Provide the (X, Y) coordinate of the cell's center where the given text is located.  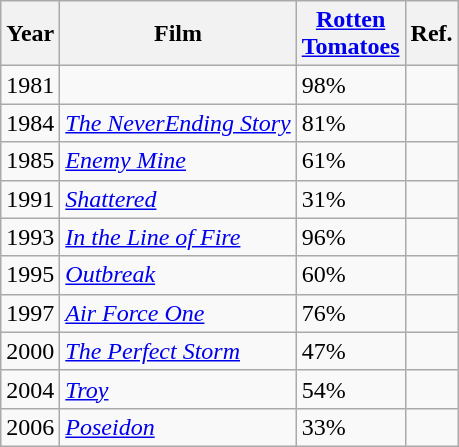
96% (350, 237)
The Perfect Storm (178, 351)
1984 (30, 123)
2006 (30, 427)
1991 (30, 199)
Poseidon (178, 427)
61% (350, 161)
1981 (30, 85)
81% (350, 123)
1995 (30, 275)
54% (350, 389)
2000 (30, 351)
98% (350, 85)
76% (350, 313)
Film (178, 34)
Troy (178, 389)
2004 (30, 389)
60% (350, 275)
Shattered (178, 199)
Ref. (432, 34)
The NeverEnding Story (178, 123)
In the Line of Fire (178, 237)
33% (350, 427)
47% (350, 351)
1997 (30, 313)
Year (30, 34)
Enemy Mine (178, 161)
1985 (30, 161)
RottenTomatoes (350, 34)
31% (350, 199)
Outbreak (178, 275)
Air Force One (178, 313)
1993 (30, 237)
